Return [X, Y] of the center of cell containing provided text 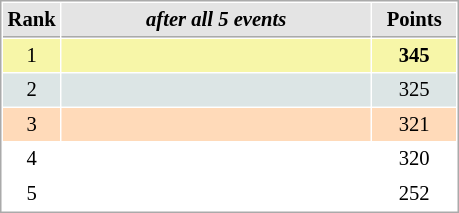
Rank [32, 20]
Points [414, 20]
3 [32, 124]
321 [414, 124]
252 [414, 194]
after all 5 events [216, 20]
325 [414, 90]
5 [32, 194]
1 [32, 56]
2 [32, 90]
345 [414, 56]
4 [32, 158]
320 [414, 158]
